Pinpoint the cell where the given text exists, returning its [X, Y] midpoint coordinate. 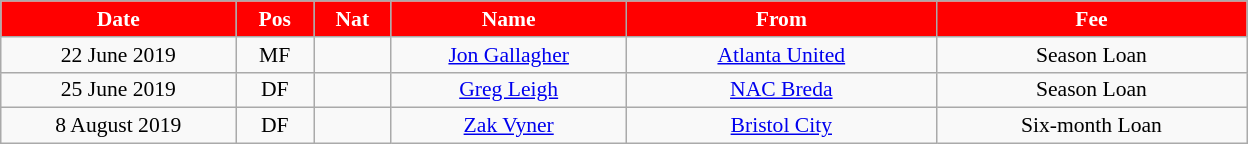
Greg Leigh [508, 90]
Bristol City [781, 126]
Nat [353, 19]
MF [275, 55]
8 August 2019 [118, 126]
Atlanta United [781, 55]
Fee [1091, 19]
From [781, 19]
22 June 2019 [118, 55]
Six-month Loan [1091, 126]
NAC Breda [781, 90]
Jon Gallagher [508, 55]
25 June 2019 [118, 90]
Name [508, 19]
Zak Vyner [508, 126]
Date [118, 19]
Pos [275, 19]
